Return the [x, y] coordinate for the center point of the cell that contains the specified text.  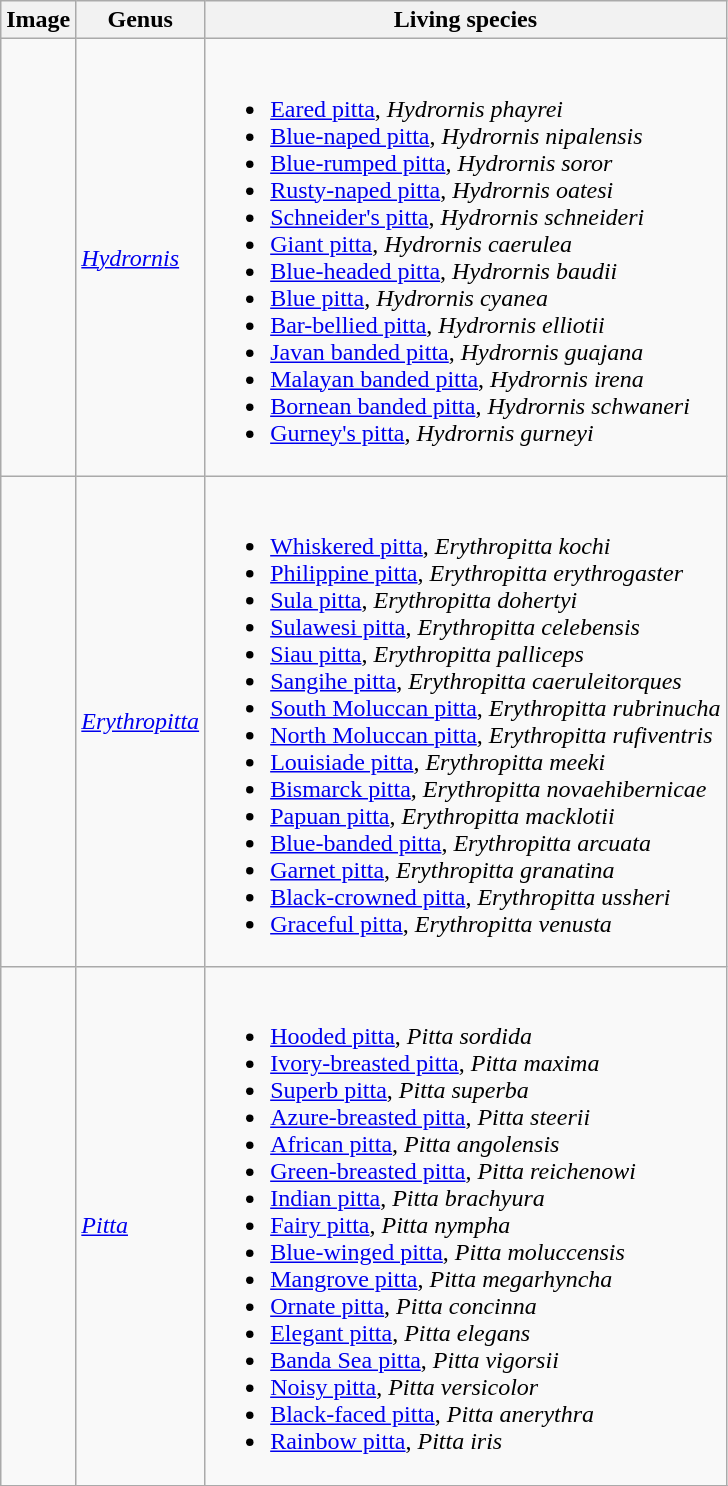
Living species [466, 20]
Pitta [140, 1226]
Erythropitta [140, 722]
Image [38, 20]
Genus [140, 20]
Hydrornis [140, 258]
